Pinpoint the cell where the given text exists, returning its [x, y] midpoint coordinate. 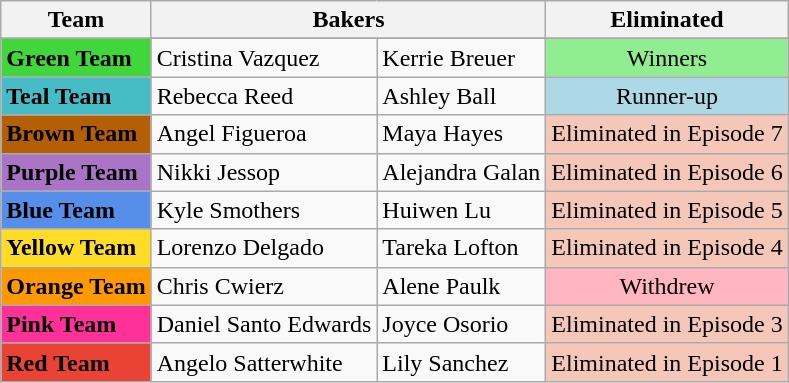
Orange Team [76, 286]
Daniel Santo Edwards [264, 324]
Eliminated in Episode 6 [667, 172]
Lily Sanchez [462, 362]
Cristina Vazquez [264, 58]
Bakers [348, 20]
Kyle Smothers [264, 210]
Nikki Jessop [264, 172]
Eliminated in Episode 7 [667, 134]
Blue Team [76, 210]
Tareka Lofton [462, 248]
Ashley Ball [462, 96]
Eliminated [667, 20]
Eliminated in Episode 5 [667, 210]
Red Team [76, 362]
Yellow Team [76, 248]
Alene Paulk [462, 286]
Lorenzo Delgado [264, 248]
Angelo Satterwhite [264, 362]
Pink Team [76, 324]
Eliminated in Episode 1 [667, 362]
Eliminated in Episode 3 [667, 324]
Rebecca Reed [264, 96]
Kerrie Breuer [462, 58]
Green Team [76, 58]
Chris Cwierz [264, 286]
Eliminated in Episode 4 [667, 248]
Withdrew [667, 286]
Purple Team [76, 172]
Teal Team [76, 96]
Huiwen Lu [462, 210]
Maya Hayes [462, 134]
Joyce Osorio [462, 324]
Brown Team [76, 134]
Winners [667, 58]
Team [76, 20]
Alejandra Galan [462, 172]
Angel Figueroa [264, 134]
Runner-up [667, 96]
